Capture the cell that displays the provided text and extract its [X, Y] central coordinate. 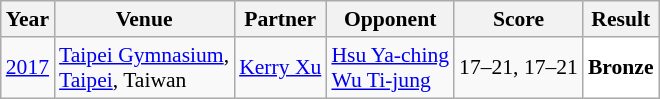
Kerry Xu [280, 68]
Year [28, 19]
Partner [280, 19]
Taipei Gymnasium,Taipei, Taiwan [144, 68]
Bronze [621, 68]
2017 [28, 68]
Hsu Ya-ching Wu Ti-jung [390, 68]
Venue [144, 19]
Opponent [390, 19]
17–21, 17–21 [518, 68]
Score [518, 19]
Result [621, 19]
